Pinpoint the cell where the given text exists, returning its (x, y) midpoint coordinate. 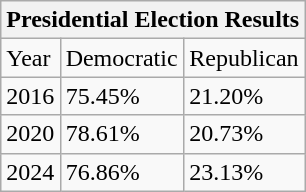
Democratic (122, 58)
2024 (30, 172)
Republican (244, 58)
21.20% (244, 96)
75.45% (122, 96)
76.86% (122, 172)
20.73% (244, 134)
2016 (30, 96)
78.61% (122, 134)
23.13% (244, 172)
Presidential Election Results (153, 20)
2020 (30, 134)
Year (30, 58)
